Pinpoint the cell where the given text exists, returning its (X, Y) midpoint coordinate. 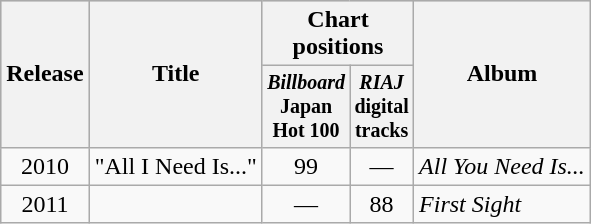
2011 (45, 204)
"All I Need Is..." (176, 166)
All You Need Is... (502, 166)
First Sight (502, 204)
Title (176, 74)
Album (502, 74)
99 (306, 166)
2010 (45, 166)
88 (382, 204)
Chart positions (338, 34)
Billboard Japan Hot 100 (306, 106)
Release (45, 74)
RIAJ digital tracks (382, 106)
